Capture the cell that displays the provided text and extract its (x, y) central coordinate. 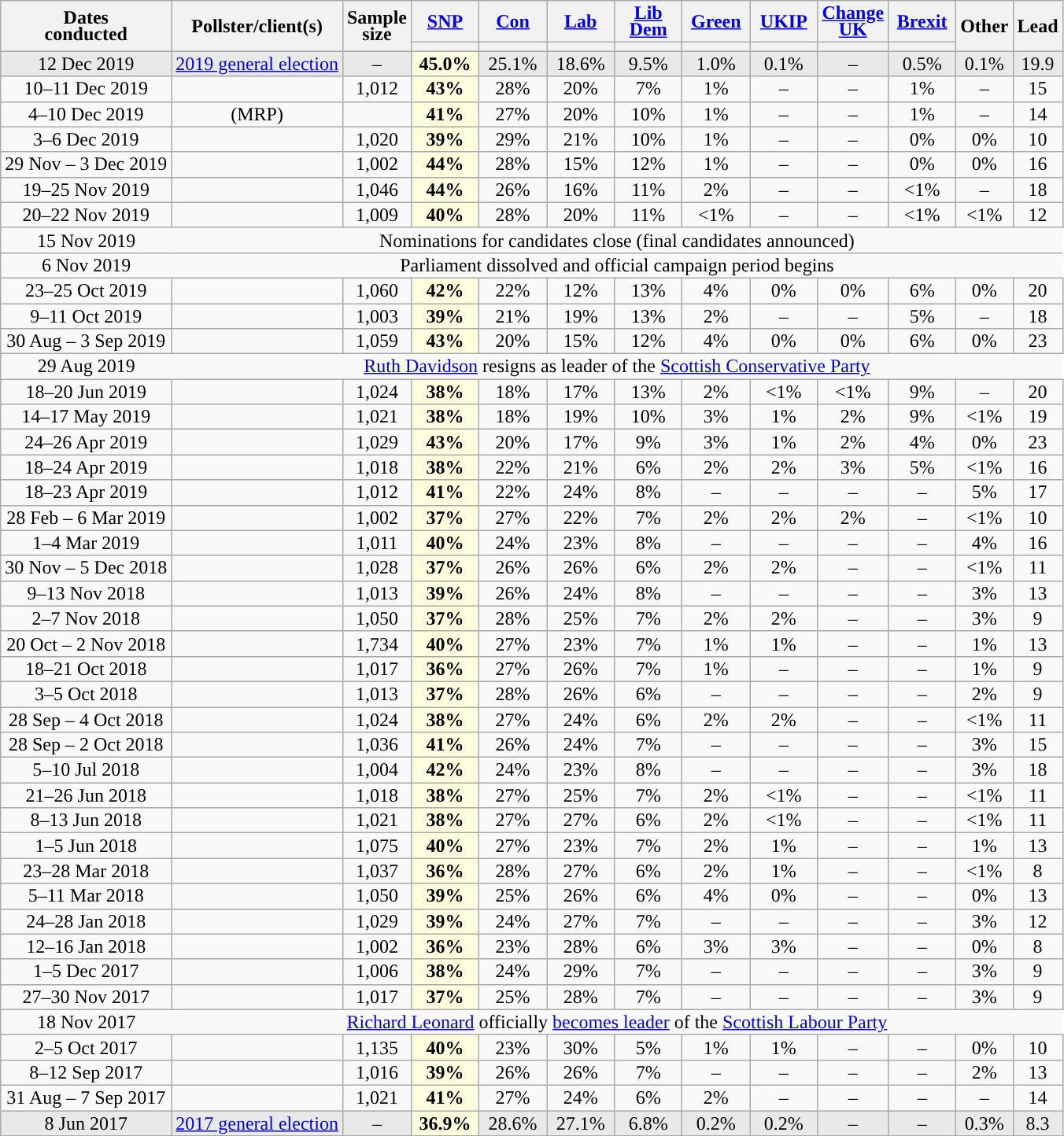
28 Sep – 4 Oct 2018 (87, 719)
24–26 Apr 2019 (87, 442)
24–28 Jan 2018 (87, 921)
3–5 Oct 2018 (87, 694)
2–5 Oct 2017 (87, 1047)
19.9 (1037, 64)
1,060 (376, 290)
30% (581, 1047)
Parliament dissolved and official campaign period begins (617, 265)
Green (716, 22)
23–25 Oct 2019 (87, 290)
30 Aug – 3 Sep 2019 (87, 341)
6.8% (648, 1123)
28 Feb – 6 Mar 2019 (87, 518)
20–22 Nov 2019 (87, 215)
Lead (1037, 26)
1–5 Dec 2017 (87, 972)
16% (581, 190)
8.3 (1037, 1123)
8–12 Sep 2017 (87, 1072)
27.1% (581, 1123)
Con (513, 22)
1,016 (376, 1072)
2019 general election (257, 64)
1.0% (716, 64)
18–24 Apr 2019 (87, 467)
1,009 (376, 215)
Nominations for candidates close (final candidates announced) (617, 240)
UKIP (784, 22)
1,028 (376, 568)
Lib Dem (648, 22)
5–11 Mar 2018 (87, 896)
6 Nov 2019 (87, 265)
28 Sep – 2 Oct 2018 (87, 745)
28.6% (513, 1123)
1,734 (376, 644)
31 Aug – 7 Sep 2017 (87, 1097)
Samplesize (376, 26)
20 Oct – 2 Nov 2018 (87, 644)
25.1% (513, 64)
19–25 Nov 2019 (87, 190)
1,020 (376, 139)
18.6% (581, 64)
8 Jun 2017 (87, 1123)
2–7 Nov 2018 (87, 618)
1,046 (376, 190)
18–20 Jun 2019 (87, 392)
4–10 Dec 2019 (87, 114)
1,006 (376, 972)
0.3% (985, 1123)
5–10 Jul 2018 (87, 770)
1,036 (376, 745)
12–16 Jan 2018 (87, 946)
15 Nov 2019 (87, 240)
9.5% (648, 64)
23–28 Mar 2018 (87, 871)
1,059 (376, 341)
1–4 Mar 2019 (87, 543)
0.5% (922, 64)
14–17 May 2019 (87, 417)
30 Nov – 5 Dec 2018 (87, 568)
27–30 Nov 2017 (87, 997)
8–13 Jun 2018 (87, 821)
9–11 Oct 2019 (87, 316)
1,037 (376, 871)
10–11 Dec 2019 (87, 89)
Pollster/client(s) (257, 26)
29 Nov – 3 Dec 2019 (87, 164)
9–13 Nov 2018 (87, 593)
(MRP) (257, 114)
1,075 (376, 846)
Richard Leonard officially becomes leader of the Scottish Labour Party (617, 1022)
18 Nov 2017 (87, 1022)
12 Dec 2019 (87, 64)
21–26 Jun 2018 (87, 795)
17 (1037, 492)
1,011 (376, 543)
Datesconducted (87, 26)
19 (1037, 417)
18–21 Oct 2018 (87, 669)
1,135 (376, 1047)
1–5 Jun 2018 (87, 846)
Change UK (853, 22)
Ruth Davidson resigns as leader of the Scottish Conservative Party (617, 367)
Lab (581, 22)
SNP (445, 22)
3–6 Dec 2019 (87, 139)
2017 general election (257, 1123)
1,003 (376, 316)
36.9% (445, 1123)
18–23 Apr 2019 (87, 492)
Other (985, 26)
29 Aug 2019 (87, 367)
45.0% (445, 64)
1,004 (376, 770)
Brexit (922, 22)
